Identify which cell holds the provided text, then report its (x, y) central coordinate. 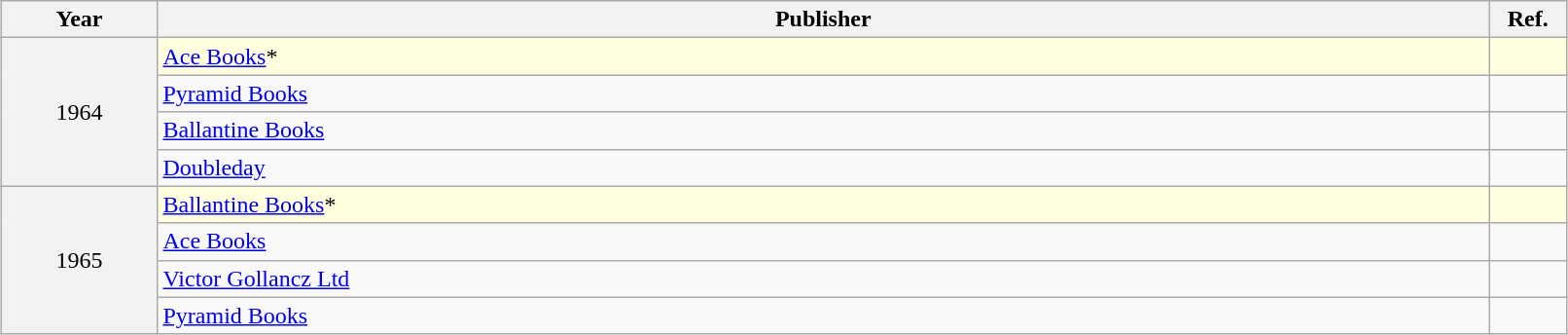
1965 (80, 260)
Year (80, 19)
Victor Gollancz Ltd (823, 279)
Ref. (1529, 19)
1964 (80, 112)
Ace Books* (823, 56)
Ballantine Books (823, 130)
Ballantine Books* (823, 205)
Publisher (823, 19)
Doubleday (823, 167)
Ace Books (823, 242)
